Extract the [X, Y] coordinate from the center of the cell holding the provided text.  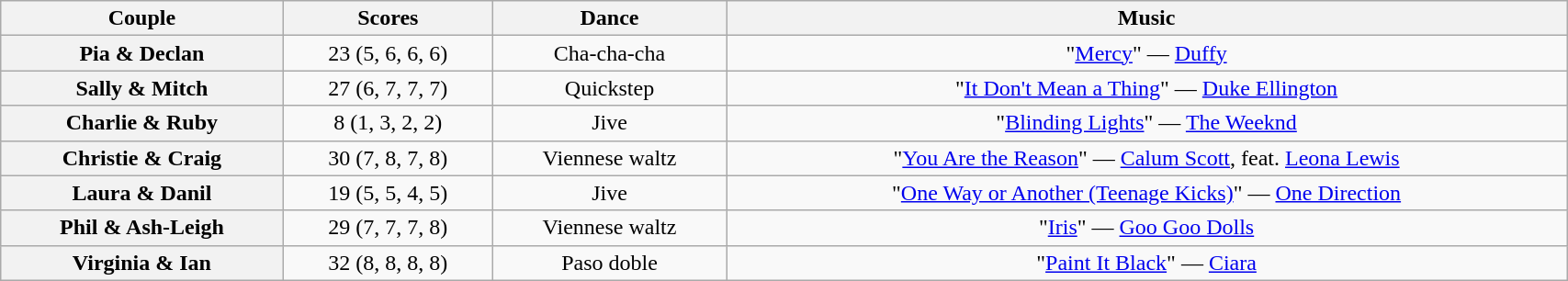
"It Don't Mean a Thing" — Duke Ellington [1146, 88]
Pia & Declan [141, 53]
Scores [388, 18]
32 (8, 8, 8, 8) [388, 263]
"Paint It Black" — Ciara [1146, 263]
Cha-cha-cha [609, 53]
"Blinding Lights" — The Weeknd [1146, 123]
Sally & Mitch [141, 88]
"Iris" — Goo Goo Dolls [1146, 228]
Dance [609, 18]
Paso doble [609, 263]
19 (5, 5, 4, 5) [388, 193]
Virginia & Ian [141, 263]
Phil & Ash-Leigh [141, 228]
Christie & Craig [141, 158]
29 (7, 7, 7, 8) [388, 228]
27 (6, 7, 7, 7) [388, 88]
Music [1146, 18]
8 (1, 3, 2, 2) [388, 123]
Couple [141, 18]
Charlie & Ruby [141, 123]
Quickstep [609, 88]
30 (7, 8, 7, 8) [388, 158]
"Mercy" — Duffy [1146, 53]
23 (5, 6, 6, 6) [388, 53]
"You Are the Reason" — Calum Scott, feat. Leona Lewis [1146, 158]
"One Way or Another (Teenage Kicks)" — One Direction [1146, 193]
Laura & Danil [141, 193]
